Capture the cell that displays the provided text and extract its (x, y) central coordinate. 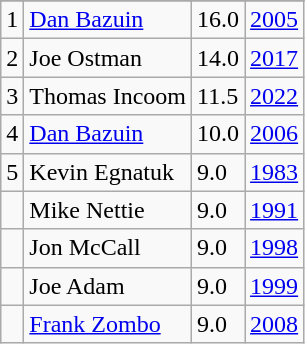
2022 (274, 96)
2008 (274, 324)
Joe Adam (108, 286)
5 (12, 172)
1991 (274, 210)
1998 (274, 248)
2006 (274, 134)
Mike Nettie (108, 210)
Jon McCall (108, 248)
Joe Ostman (108, 58)
Thomas Incoom (108, 96)
2 (12, 58)
1983 (274, 172)
2017 (274, 58)
Kevin Egnatuk (108, 172)
11.5 (218, 96)
Frank Zombo (108, 324)
2005 (274, 20)
4 (12, 134)
14.0 (218, 58)
10.0 (218, 134)
3 (12, 96)
1 (12, 20)
16.0 (218, 20)
1999 (274, 286)
